Identify which cell holds the provided text, then report its [X, Y] central coordinate. 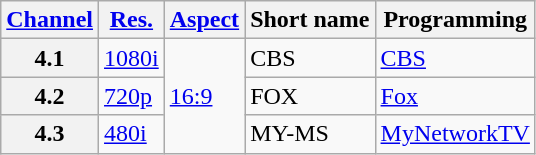
1080i [132, 58]
Fox [455, 96]
720p [132, 96]
4.1 [50, 58]
Aspect [204, 20]
Programming [455, 20]
16:9 [204, 96]
Channel [50, 20]
MyNetworkTV [455, 134]
FOX [310, 96]
MY-MS [310, 134]
Short name [310, 20]
Res. [132, 20]
480i [132, 134]
4.2 [50, 96]
4.3 [50, 134]
